Locate the cell with the specified text and output its [X, Y] center coordinate. 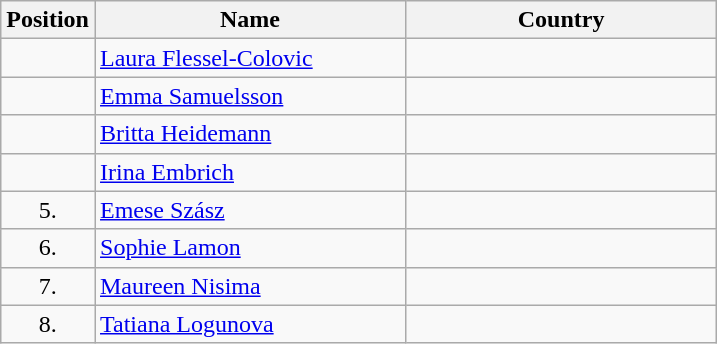
5. [48, 210]
Maureen Nisima [250, 286]
Laura Flessel-Colovic [250, 58]
6. [48, 248]
Position [48, 20]
Emese Szász [250, 210]
Name [250, 20]
Country [562, 20]
Tatiana Logunova [250, 324]
7. [48, 286]
8. [48, 324]
Sophie Lamon [250, 248]
Irina Embrich [250, 172]
Britta Heidemann [250, 134]
Emma Samuelsson [250, 96]
